Search for the cell housing the specified text and yield its [x, y] center coordinate. 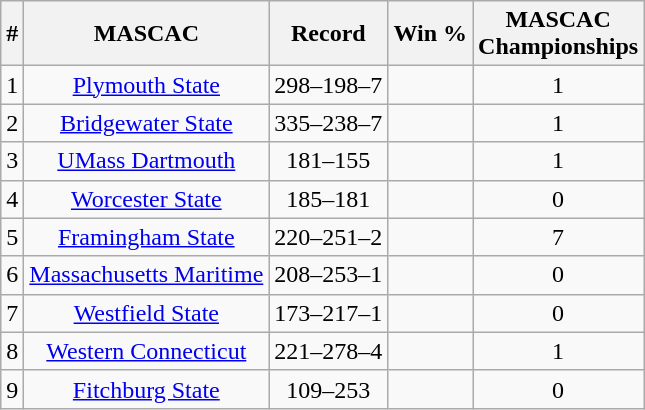
109–253 [328, 389]
Record [328, 34]
6 [12, 275]
298–198–7 [328, 85]
185–181 [328, 199]
181–155 [328, 161]
Worcester State [146, 199]
Framingham State [146, 237]
2 [12, 123]
Win % [430, 34]
221–278–4 [328, 351]
MASCAC [146, 34]
4 [12, 199]
Western Connecticut [146, 351]
# [12, 34]
9 [12, 389]
UMass Dartmouth [146, 161]
Bridgewater State [146, 123]
8 [12, 351]
Plymouth State [146, 85]
MASCACChampionships [558, 34]
3 [12, 161]
5 [12, 237]
208–253–1 [328, 275]
335–238–7 [328, 123]
Westfield State [146, 313]
173–217–1 [328, 313]
Massachusetts Maritime [146, 275]
220–251–2 [328, 237]
Fitchburg State [146, 389]
